Detect which cell encompasses the target text, then output its (x, y) center coordinate. 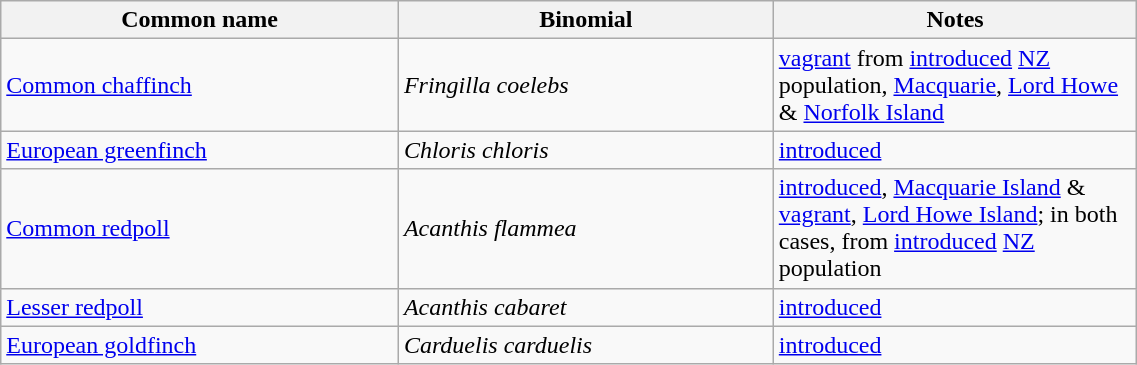
Common chaffinch (200, 85)
Acanthis cabaret (586, 307)
European goldfinch (200, 345)
introduced, Macquarie Island & vagrant, Lord Howe Island; in both cases, from introduced NZ population (955, 228)
Fringilla coelebs (586, 85)
Notes (955, 20)
vagrant from introduced NZ population, Macquarie, Lord Howe & Norfolk Island (955, 85)
European greenfinch (200, 150)
Lesser redpoll (200, 307)
Binomial (586, 20)
Carduelis carduelis (586, 345)
Acanthis flammea (586, 228)
Common redpoll (200, 228)
Chloris chloris (586, 150)
Common name (200, 20)
